Detect which cell encompasses the target text, then output its (X, Y) center coordinate. 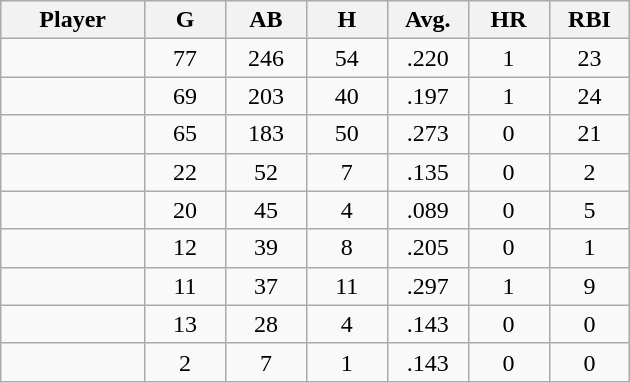
5 (590, 210)
246 (266, 58)
37 (266, 286)
HR (508, 20)
AB (266, 20)
.297 (428, 286)
203 (266, 96)
13 (186, 324)
12 (186, 248)
.197 (428, 96)
50 (346, 134)
20 (186, 210)
.273 (428, 134)
54 (346, 58)
9 (590, 286)
77 (186, 58)
22 (186, 172)
Player (73, 20)
40 (346, 96)
Avg. (428, 20)
H (346, 20)
28 (266, 324)
23 (590, 58)
G (186, 20)
39 (266, 248)
8 (346, 248)
45 (266, 210)
21 (590, 134)
.089 (428, 210)
RBI (590, 20)
183 (266, 134)
24 (590, 96)
.205 (428, 248)
.135 (428, 172)
.220 (428, 58)
52 (266, 172)
69 (186, 96)
65 (186, 134)
